From the cell containing the given text, extract its center point as (x, y) coordinate. 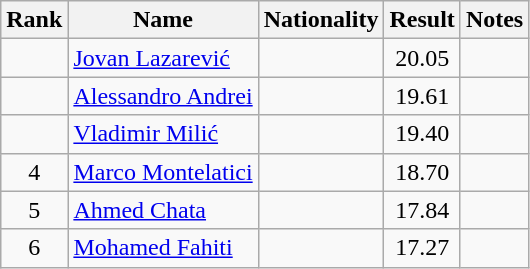
19.40 (422, 134)
17.27 (422, 248)
Mohamed Fahiti (163, 248)
19.61 (422, 96)
18.70 (422, 172)
Notes (494, 20)
Marco Montelatici (163, 172)
Rank (34, 20)
17.84 (422, 210)
6 (34, 248)
Vladimir Milić (163, 134)
Name (163, 20)
Alessandro Andrei (163, 96)
Jovan Lazarević (163, 58)
5 (34, 210)
20.05 (422, 58)
Ahmed Chata (163, 210)
4 (34, 172)
Result (422, 20)
Nationality (321, 20)
